Return [X, Y] of the center of cell containing provided text 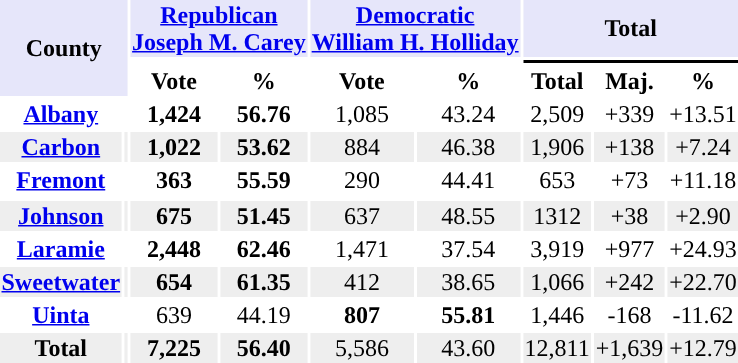
1,066 [557, 282]
12,811 [557, 348]
DemocraticWilliam H. Holliday [415, 28]
1,085 [362, 114]
1,022 [174, 147]
Johnson [61, 216]
RepublicanJoseph M. Carey [220, 28]
62.46 [264, 249]
1,424 [174, 114]
+138 [630, 147]
653 [557, 180]
412 [362, 282]
43.60 [468, 348]
48.55 [468, 216]
807 [362, 315]
61.35 [264, 282]
56.76 [264, 114]
1,446 [557, 315]
884 [362, 147]
+1,639 [630, 348]
5,586 [362, 348]
654 [174, 282]
46.38 [468, 147]
+977 [630, 249]
37.54 [468, 249]
639 [174, 315]
+242 [630, 282]
44.41 [468, 180]
56.40 [264, 348]
Laramie [61, 249]
+38 [630, 216]
2,509 [557, 114]
Carbon [61, 147]
55.81 [468, 315]
+73 [630, 180]
55.59 [264, 180]
1312 [557, 216]
44.19 [264, 315]
38.65 [468, 282]
1,471 [362, 249]
Sweetwater [61, 282]
1,906 [557, 147]
-168 [630, 315]
51.45 [264, 216]
675 [174, 216]
County [64, 48]
Uinta [61, 315]
+339 [630, 114]
290 [362, 180]
2,448 [174, 249]
363 [174, 180]
43.24 [468, 114]
Fremont [61, 180]
3,919 [557, 249]
Maj. [630, 81]
53.62 [264, 147]
637 [362, 216]
7,225 [174, 348]
Albany [61, 114]
